For the text-containing cell, return its midpoint in [x, y] coordinate format. 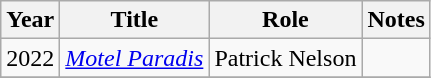
Patrick Nelson [286, 58]
2022 [30, 58]
Role [286, 20]
Motel Paradis [134, 58]
Notes [396, 20]
Year [30, 20]
Title [134, 20]
